Identify which cell holds the provided text, then report its (x, y) central coordinate. 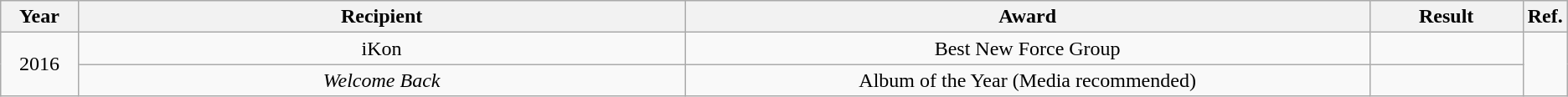
Best New Force Group (1027, 48)
2016 (39, 64)
Album of the Year (Media recommended) (1027, 80)
Award (1027, 17)
Welcome Back (382, 80)
Recipient (382, 17)
Year (39, 17)
Ref. (1545, 17)
Result (1446, 17)
iKon (382, 48)
